Identify which cell holds the provided text, then report its (x, y) central coordinate. 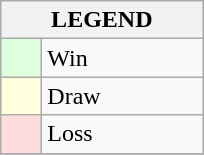
LEGEND (102, 20)
Draw (122, 96)
Loss (122, 134)
Win (122, 58)
